Return the (x, y) coordinate for the center point of the cell that contains the specified text.  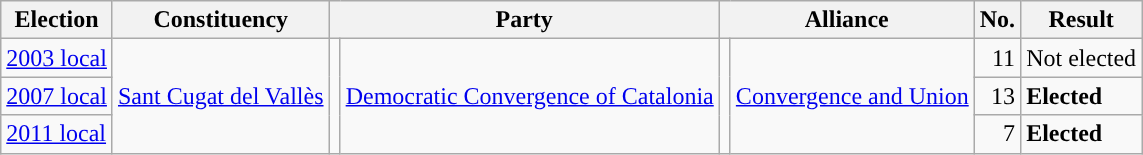
Constituency (220, 20)
2003 local (57, 58)
7 (997, 134)
No. (997, 20)
13 (997, 96)
Not elected (1082, 58)
Election (57, 20)
Result (1082, 20)
2011 local (57, 134)
11 (997, 58)
Party (524, 20)
Convergence and Union (852, 96)
Sant Cugat del Vallès (220, 96)
Democratic Convergence of Catalonia (530, 96)
2007 local (57, 96)
Alliance (846, 20)
